From the cell containing the given text, extract its center point as [X, Y] coordinate. 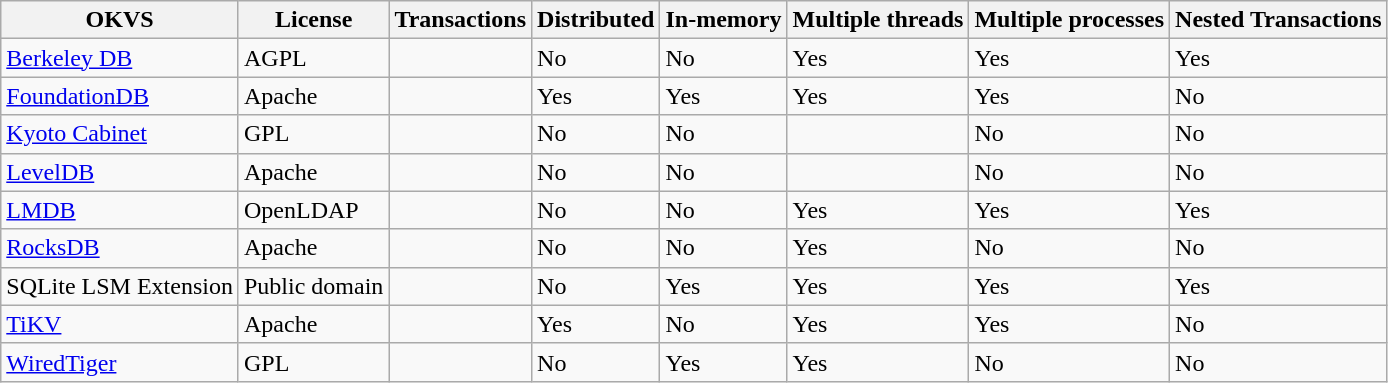
OKVS [120, 20]
Nested Transactions [1279, 20]
TiKV [120, 324]
Transactions [460, 20]
RocksDB [120, 248]
Public domain [313, 286]
Distributed [596, 20]
Multiple processes [1070, 20]
Kyoto Cabinet [120, 134]
OpenLDAP [313, 210]
SQLite LSM Extension [120, 286]
In-memory [724, 20]
License [313, 20]
FoundationDB [120, 96]
WiredTiger [120, 362]
LMDB [120, 210]
AGPL [313, 58]
Berkeley DB [120, 58]
LevelDB [120, 172]
Multiple threads [878, 20]
